Identify which cell holds the provided text, then report its (x, y) central coordinate. 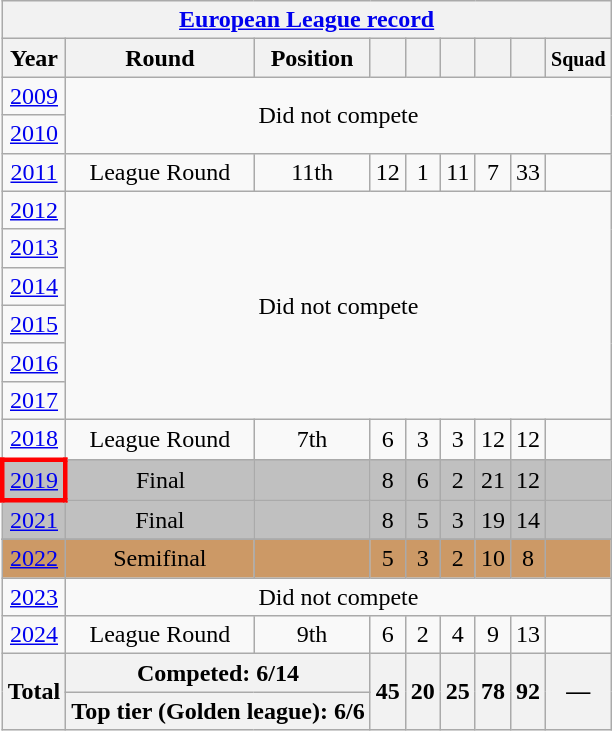
25 (458, 692)
2011 (34, 172)
92 (528, 692)
4 (458, 635)
11 (458, 172)
2016 (34, 362)
Top tier (Golden league): 6/6 (218, 711)
2015 (34, 324)
11th (312, 172)
2010 (34, 134)
2017 (34, 400)
Round (160, 58)
Total (34, 692)
20 (422, 692)
2018 (34, 439)
9 (492, 635)
21 (492, 480)
Competed: 6/14 (218, 673)
Semifinal (160, 559)
33 (528, 172)
2019 (34, 480)
Position (312, 58)
Year (34, 58)
2014 (34, 286)
2013 (34, 248)
2012 (34, 210)
European League record (306, 20)
13 (528, 635)
— (579, 692)
19 (492, 520)
45 (388, 692)
7 (492, 172)
9th (312, 635)
2023 (34, 597)
7th (312, 439)
2009 (34, 96)
78 (492, 692)
1 (422, 172)
10 (492, 559)
Squad (579, 58)
2022 (34, 559)
2021 (34, 520)
2024 (34, 635)
14 (528, 520)
